From the cell containing the given text, extract its center point as [X, Y] coordinate. 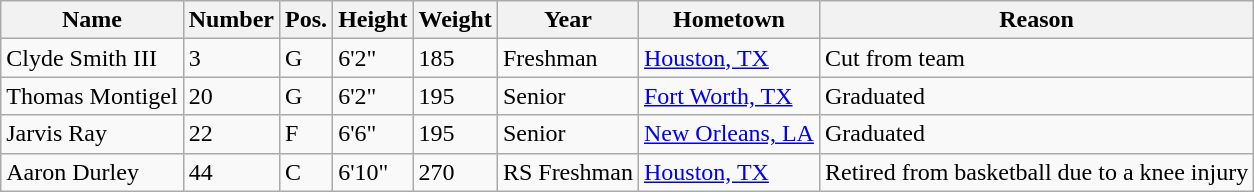
Cut from team [1036, 58]
Reason [1036, 20]
Hometown [728, 20]
C [306, 172]
185 [455, 58]
Retired from basketball due to a knee injury [1036, 172]
Aaron Durley [92, 172]
Name [92, 20]
6'6" [373, 134]
Height [373, 20]
3 [231, 58]
Clyde Smith III [92, 58]
44 [231, 172]
RS Freshman [568, 172]
Thomas Montigel [92, 96]
Fort Worth, TX [728, 96]
22 [231, 134]
6'10" [373, 172]
F [306, 134]
Pos. [306, 20]
Weight [455, 20]
Freshman [568, 58]
Jarvis Ray [92, 134]
20 [231, 96]
270 [455, 172]
Year [568, 20]
New Orleans, LA [728, 134]
Number [231, 20]
